Scan for the cell matching the given text and deliver its [x, y] coordinate at center. 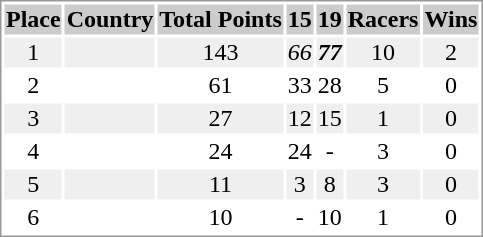
Wins [451, 19]
143 [220, 53]
19 [330, 19]
8 [330, 185]
61 [220, 85]
28 [330, 85]
Place [33, 19]
Total Points [220, 19]
11 [220, 185]
Racers [383, 19]
66 [300, 53]
4 [33, 151]
77 [330, 53]
33 [300, 85]
27 [220, 119]
12 [300, 119]
6 [33, 217]
Country [110, 19]
